Pinpoint the cell where the given text exists, returning its (x, y) midpoint coordinate. 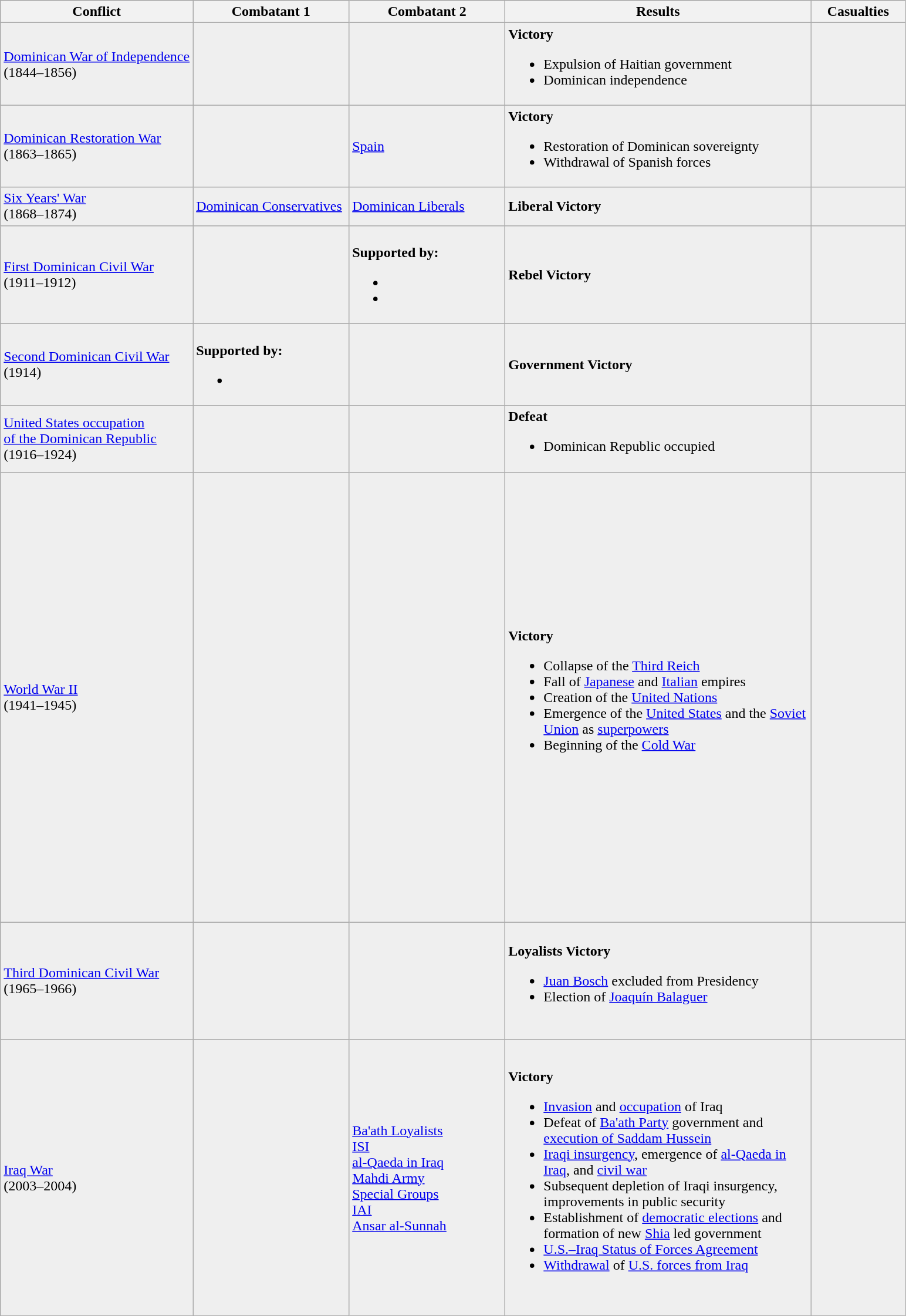
Iraq War(2003–2004) (97, 1177)
Loyalists VictoryJuan Bosch excluded from PresidencyElection of Joaquín Balaguer (658, 981)
Rebel Victory (658, 275)
Dominican Conservatives (271, 207)
Second Dominican Civil War(1914) (97, 365)
United States occupationof the Dominican Republic(1916–1924) (97, 439)
Dominican Restoration War(1863–1865) (97, 146)
Spain (427, 146)
World War II(1941–1945) (97, 697)
Casualties (858, 12)
Combatant 2 (427, 12)
Liberal Victory (658, 207)
Government Victory (658, 365)
DefeatDominican Republic occupied (658, 439)
Third Dominican Civil War(1965–1966) (97, 981)
Conflict (97, 12)
Combatant 1 (271, 12)
VictoryExpulsion of Haitian governmentDominican independence (658, 64)
VictoryRestoration of Dominican sovereigntyWithdrawal of Spanish forces (658, 146)
Dominican War of Independence(1844–1856) (97, 64)
Six Years' War(1868–1874) (97, 207)
Dominican Liberals (427, 207)
First Dominican Civil War(1911–1912) (97, 275)
Results (658, 12)
Ba'ath Loyalists ISI al-Qaeda in Iraq Mahdi Army Special Groups IAI Ansar al-Sunnah (427, 1177)
